Pinpoint the cell where the given text exists, returning its [x, y] midpoint coordinate. 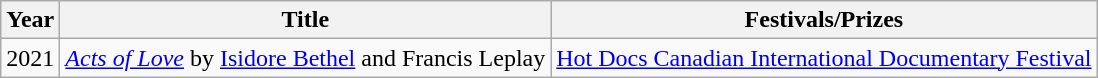
Hot Docs Canadian International Documentary Festival [824, 58]
Acts of Love by Isidore Bethel and Francis Leplay [306, 58]
Year [30, 20]
2021 [30, 58]
Festivals/Prizes [824, 20]
Title [306, 20]
